Detect which cell encompasses the target text, then output its (x, y) center coordinate. 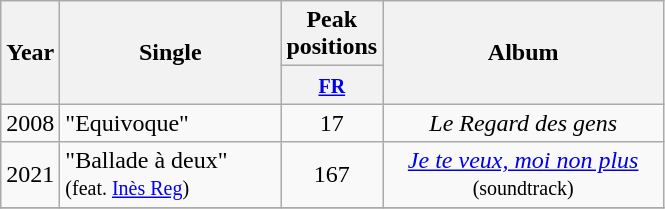
Je te veux, moi non plus (soundtrack) (524, 174)
Peak positions (332, 34)
Le Regard des gens (524, 123)
2008 (30, 123)
Single (170, 52)
Year (30, 52)
Album (524, 52)
167 (332, 174)
2021 (30, 174)
17 (332, 123)
"Equivoque" (170, 123)
"Ballade à deux" (feat. Inès Reg) (170, 174)
FR (332, 85)
